Identify which cell holds the provided text, then report its (X, Y) central coordinate. 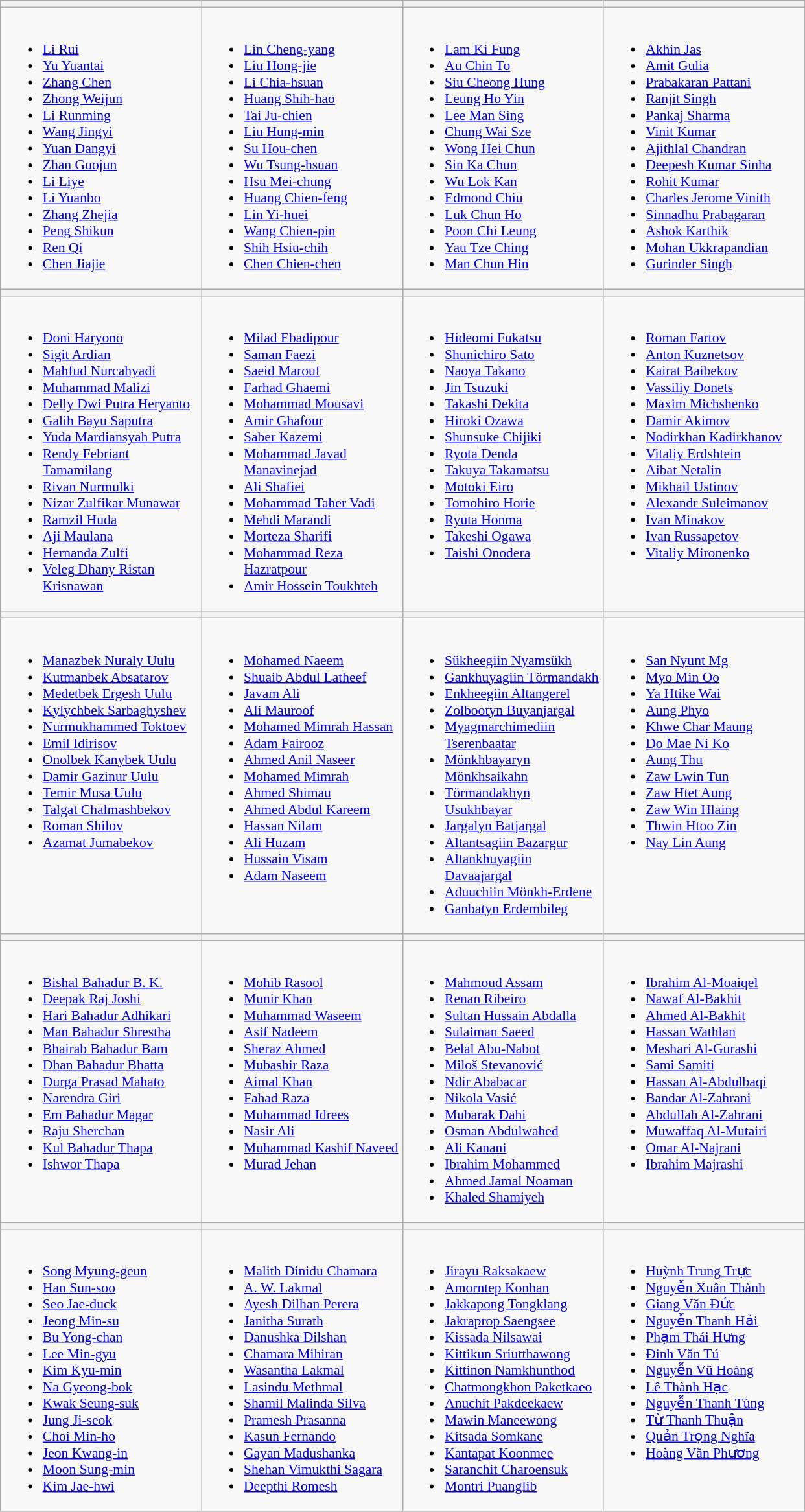
Li RuiYu YuantaiZhang ChenZhong WeijunLi RunmingWang JingyiYuan DangyiZhan GuojunLi LiyeLi YuanboZhang ZhejiaPeng ShikunRen QiChen Jiajie (101, 148)
San Nyunt MgMyo Min OoYa Htike WaiAung PhyoKhwe Char MaungDo Mae Ni KoAung ThuZaw Lwin TunZaw Htet AungZaw Win HlaingThwin Htoo ZinNay Lin Aung (704, 776)
